Detect which cell encompasses the target text, then output its (X, Y) center coordinate. 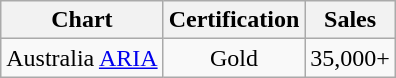
Australia ARIA (82, 58)
Gold (234, 58)
Certification (234, 20)
35,000+ (350, 58)
Sales (350, 20)
Chart (82, 20)
